Pinpoint the cell where the given text exists, returning its (x, y) midpoint coordinate. 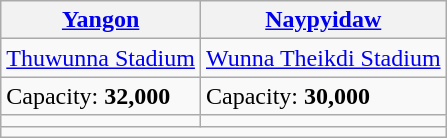
Capacity: 30,000 (323, 96)
Capacity: 32,000 (101, 96)
Wunna Theikdi Stadium (323, 58)
Naypyidaw (323, 20)
Yangon (101, 20)
Thuwunna Stadium (101, 58)
